Output the (X, Y) coordinate of the center of the cell containing the given text.  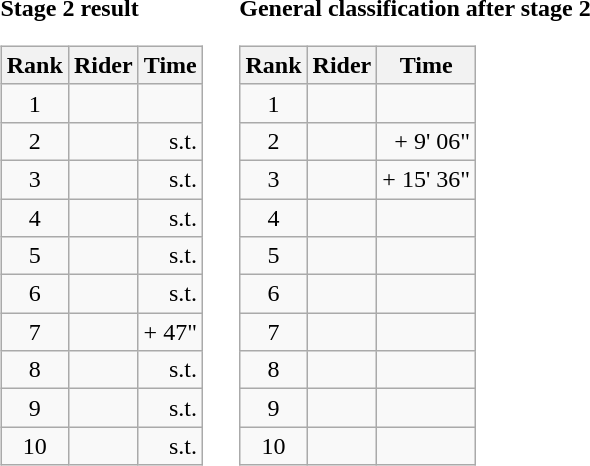
+ 9' 06" (426, 141)
+ 15' 36" (426, 179)
+ 47" (170, 332)
